Scan for the cell matching the given text and deliver its (x, y) coordinate at center. 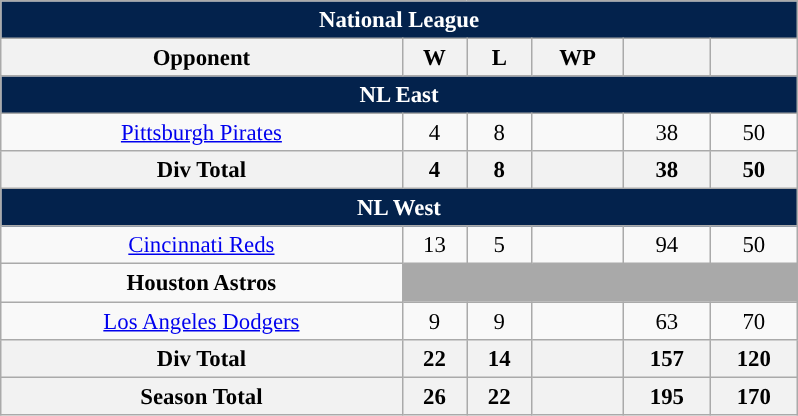
26 (434, 396)
Pittsburgh Pirates (202, 133)
70 (754, 321)
195 (666, 396)
WP (578, 58)
63 (666, 321)
L (500, 58)
NL West (399, 208)
120 (754, 358)
Season Total (202, 396)
170 (754, 396)
13 (434, 245)
14 (500, 358)
Houston Astros (202, 283)
94 (666, 245)
National League (399, 20)
5 (500, 245)
157 (666, 358)
NL East (399, 95)
Los Angeles Dodgers (202, 321)
Opponent (202, 58)
W (434, 58)
Cincinnati Reds (202, 245)
